From the cell containing the given text, extract its center point as (X, Y) coordinate. 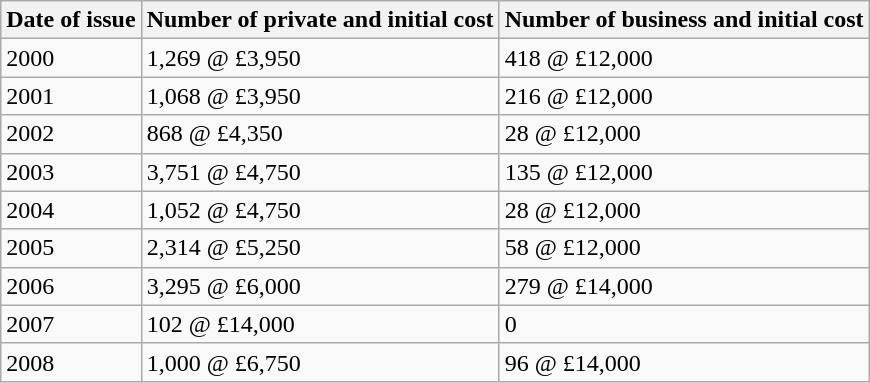
2000 (71, 58)
102 @ £14,000 (320, 324)
216 @ £12,000 (684, 96)
58 @ £12,000 (684, 248)
Number of private and initial cost (320, 20)
Date of issue (71, 20)
135 @ £12,000 (684, 172)
2003 (71, 172)
2005 (71, 248)
868 @ £4,350 (320, 134)
0 (684, 324)
2,314 @ £5,250 (320, 248)
418 @ £12,000 (684, 58)
2004 (71, 210)
3,751 @ £4,750 (320, 172)
2006 (71, 286)
2007 (71, 324)
2002 (71, 134)
2008 (71, 362)
1,000 @ £6,750 (320, 362)
96 @ £14,000 (684, 362)
3,295 @ £6,000 (320, 286)
1,269 @ £3,950 (320, 58)
1,052 @ £4,750 (320, 210)
1,068 @ £3,950 (320, 96)
2001 (71, 96)
279 @ £14,000 (684, 286)
Number of business and initial cost (684, 20)
